Identify which cell holds the provided text, then report its [X, Y] central coordinate. 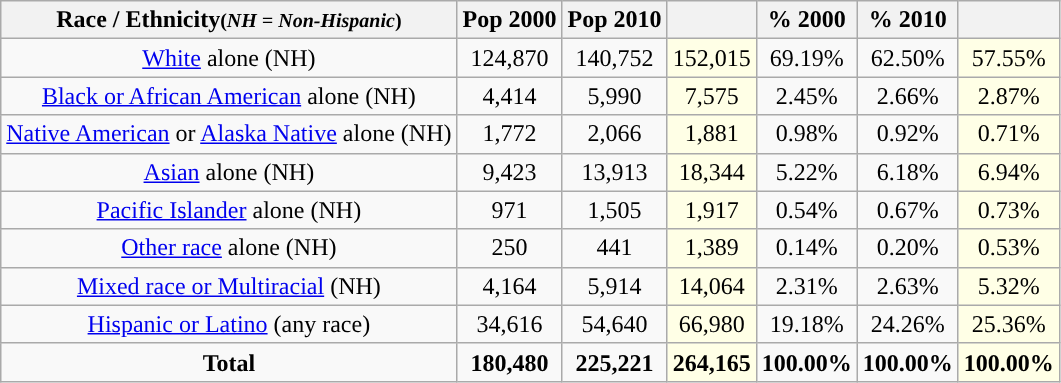
Race / Ethnicity(NH = Non-Hispanic) [229, 20]
5,990 [614, 96]
Pacific Islander alone (NH) [229, 210]
White alone (NH) [229, 58]
0.53% [1008, 248]
5.22% [806, 172]
57.55% [1008, 58]
Hispanic or Latino (any race) [229, 324]
19.18% [806, 324]
250 [510, 248]
0.54% [806, 210]
% 2010 [908, 20]
124,870 [510, 58]
25.36% [1008, 324]
4,414 [510, 96]
Pop 2000 [510, 20]
225,221 [614, 362]
Pop 2010 [614, 20]
6.94% [1008, 172]
0.73% [1008, 210]
18,344 [712, 172]
Asian alone (NH) [229, 172]
1,389 [712, 248]
34,616 [510, 324]
Native American or Alaska Native alone (NH) [229, 134]
0.14% [806, 248]
5,914 [614, 286]
2.63% [908, 286]
Total [229, 362]
1,917 [712, 210]
0.92% [908, 134]
0.20% [908, 248]
264,165 [712, 362]
5.32% [1008, 286]
Other race alone (NH) [229, 248]
66,980 [712, 324]
971 [510, 210]
0.98% [806, 134]
2.45% [806, 96]
2,066 [614, 134]
152,015 [712, 58]
0.67% [908, 210]
9,423 [510, 172]
Black or African American alone (NH) [229, 96]
24.26% [908, 324]
69.19% [806, 58]
1,505 [614, 210]
6.18% [908, 172]
Mixed race or Multiracial (NH) [229, 286]
13,913 [614, 172]
441 [614, 248]
7,575 [712, 96]
14,064 [712, 286]
0.71% [1008, 134]
54,640 [614, 324]
% 2000 [806, 20]
4,164 [510, 286]
180,480 [510, 362]
140,752 [614, 58]
62.50% [908, 58]
1,772 [510, 134]
2.87% [1008, 96]
1,881 [712, 134]
2.31% [806, 286]
2.66% [908, 96]
